Scan for the cell matching the given text and deliver its (X, Y) coordinate at center. 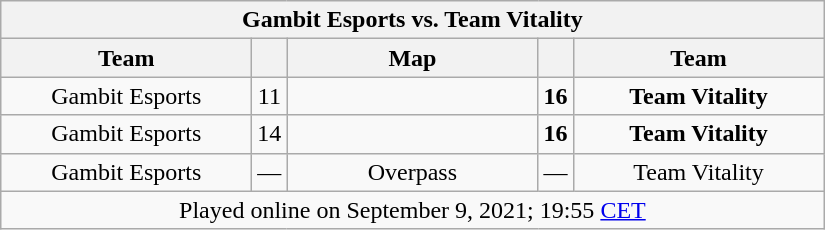
11 (270, 96)
Overpass (412, 172)
Map (412, 58)
Played online on September 9, 2021; 19:55 CET (412, 210)
14 (270, 134)
Gambit Esports vs. Team Vitality (412, 20)
